Extract the (X, Y) coordinate from the center of the cell holding the provided text.  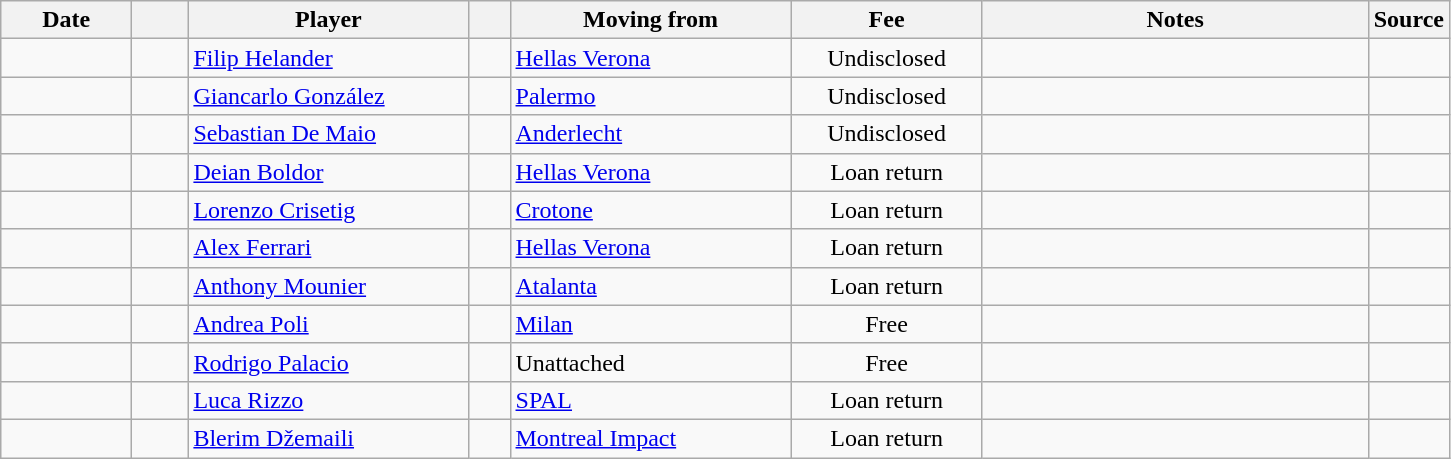
Notes (1175, 20)
Unattached (650, 362)
Moving from (650, 20)
Lorenzo Crisetig (328, 210)
Luca Rizzo (328, 400)
Crotone (650, 210)
Player (328, 20)
Anthony Mounier (328, 286)
Alex Ferrari (328, 248)
Palermo (650, 96)
Sebastian De Maio (328, 134)
Fee (886, 20)
Andrea Poli (328, 324)
Montreal Impact (650, 438)
Source (1408, 20)
SPAL (650, 400)
Giancarlo González (328, 96)
Date (66, 20)
Rodrigo Palacio (328, 362)
Anderlecht (650, 134)
Milan (650, 324)
Deian Boldor (328, 172)
Filip Helander (328, 58)
Blerim Džemaili (328, 438)
Atalanta (650, 286)
